Scan for the cell matching the given text and deliver its [X, Y] coordinate at center. 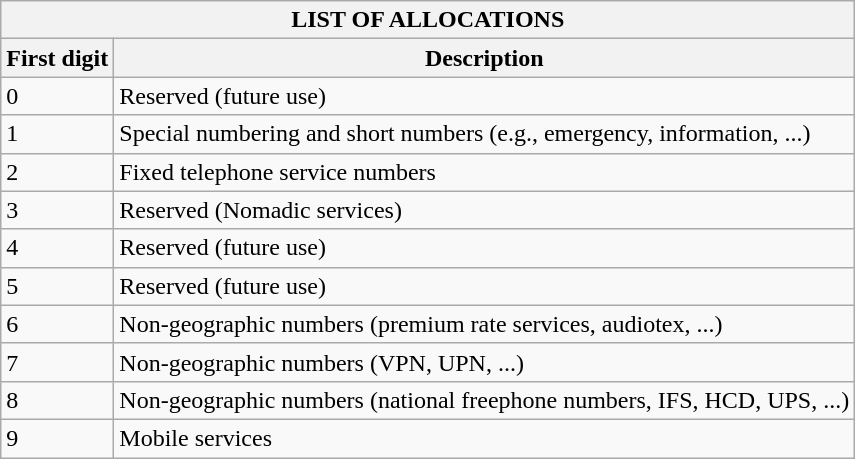
Non-geographic numbers (national freephone numbers, IFS, HCD, UPS, ...) [484, 400]
Fixed telephone service numbers [484, 172]
2 [58, 172]
3 [58, 210]
9 [58, 438]
0 [58, 96]
1 [58, 134]
Non-geographic numbers (premium rate services, audiotex, ...) [484, 324]
5 [58, 286]
Non-geographic numbers (VPN, UPN, ...) [484, 362]
7 [58, 362]
LIST OF ALLOCATIONS [428, 20]
Reserved (Nomadic services) [484, 210]
Special numbering and short numbers (e.g., emergency, information, ...) [484, 134]
Description [484, 58]
Mobile services [484, 438]
8 [58, 400]
4 [58, 248]
First digit [58, 58]
6 [58, 324]
